Output the [X, Y] coordinate of the center of the cell containing the given text.  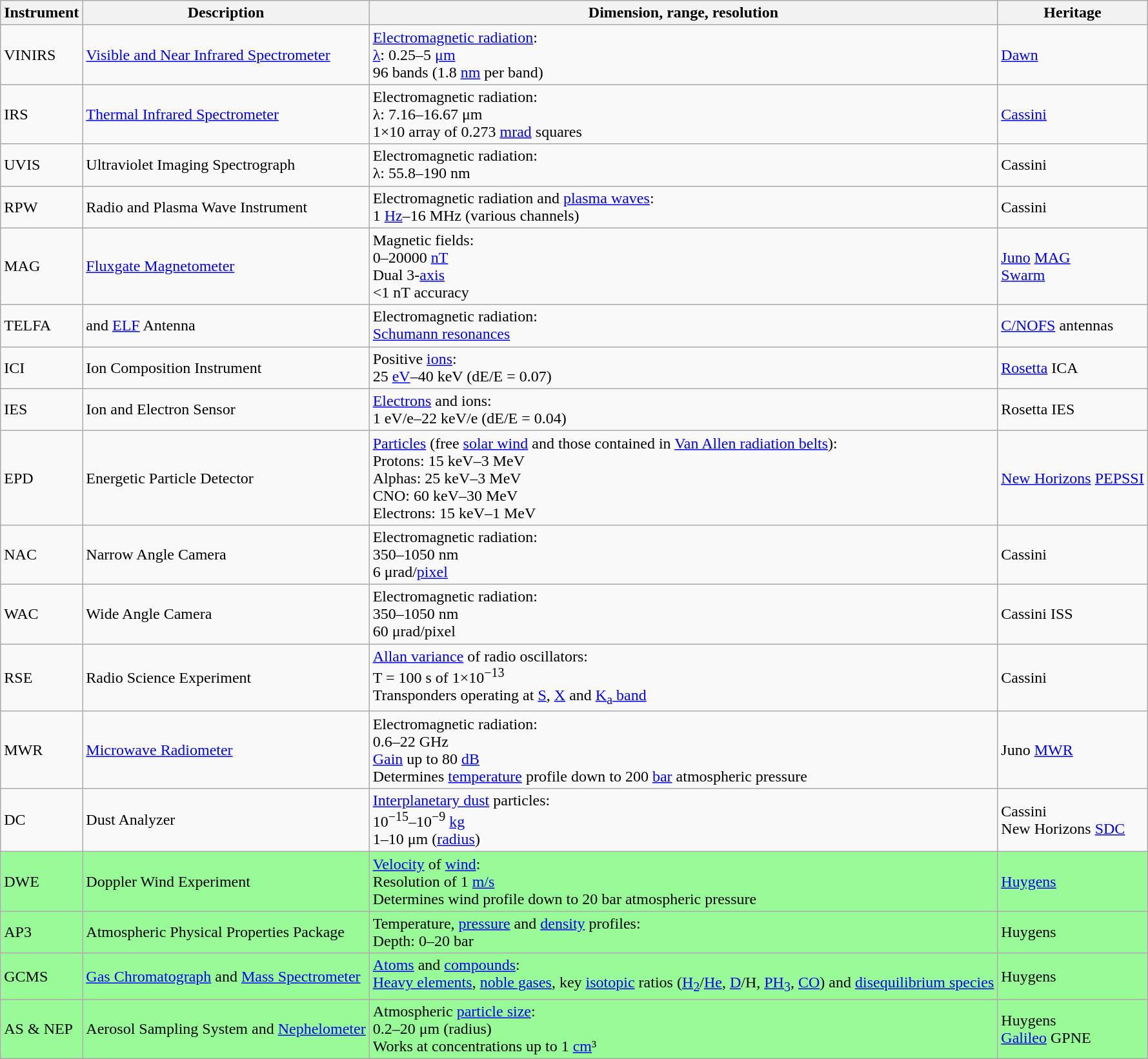
Energetic Particle Detector [226, 478]
Electromagnetic radiation:λ: 7.16–16.67 μm1×10 array of 0.273 mrad squares [683, 114]
New Horizons PEPSSI [1072, 478]
Ion Composition Instrument [226, 368]
Wide Angle Camera [226, 614]
Microwave Radiometer [226, 750]
Visible and Near Infrared Spectrometer [226, 55]
Electrons and ions:1 eV/e–22 keV/e (dE/E = 0.04) [683, 409]
DC [41, 820]
Atmospheric Physical Properties Package [226, 932]
Dust Analyzer [226, 820]
EPD [41, 478]
Atoms and compounds:Heavy elements, noble gases, key isotopic ratios (H2/He, D/H, PH3, CO) and disequilibrium species [683, 976]
Atmospheric particle size:0.2–20 μm (radius)Works at concentrations up to 1 cm³ [683, 1029]
Fluxgate Magnetometer [226, 266]
TELFA [41, 325]
Electromagnetic radiation:Schumann resonances [683, 325]
Instrument [41, 13]
Description [226, 13]
NAC [41, 554]
RPW [41, 207]
Temperature, pressure and density profiles:Depth: 0–20 bar [683, 932]
and ELF Antenna [226, 325]
Radio Science Experiment [226, 678]
Radio and Plasma Wave Instrument [226, 207]
Rosetta ICA [1072, 368]
GCMS [41, 976]
Juno MAGSwarm [1072, 266]
Gas Chromatograph and Mass Spectrometer [226, 976]
IES [41, 409]
Electromagnetic radiation:350–1050 nm6 μrad/pixel [683, 554]
DWE [41, 882]
C/NOFS antennas [1072, 325]
Aerosol Sampling System and Nephelometer [226, 1029]
Cassini ISS [1072, 614]
Allan variance of radio oscillators:T = 100 s of 1×10−13Transponders operating at S, X and Ka band [683, 678]
Electromagnetic radiation:λ: 0.25–5 μm96 bands (1.8 nm per band) [683, 55]
Thermal Infrared Spectrometer [226, 114]
UVIS [41, 165]
VINIRS [41, 55]
Heritage [1072, 13]
Electromagnetic radiation:0.6–22 GHz Gain up to 80 dBDetermines temperature profile down to 200 bar atmospheric pressure [683, 750]
MWR [41, 750]
WAC [41, 614]
Cassini New Horizons SDC [1072, 820]
Narrow Angle Camera [226, 554]
Ion and Electron Sensor [226, 409]
Electromagnetic radiation and plasma waves:1 Hz–16 MHz (various channels) [683, 207]
ICI [41, 368]
AS & NEP [41, 1029]
RSE [41, 678]
Positive ions:25 eV–40 keV (dE/E = 0.07) [683, 368]
Doppler Wind Experiment [226, 882]
AP3 [41, 932]
Magnetic fields:0–20000 nTDual 3-axis<1 nT accuracy [683, 266]
Ultraviolet Imaging Spectrograph [226, 165]
MAG [41, 266]
Dawn [1072, 55]
Electromagnetic radiation:350–1050 nm60 μrad/pixel [683, 614]
Rosetta IES [1072, 409]
Dimension, range, resolution [683, 13]
Huygens Galileo GPNE [1072, 1029]
Interplanetary dust particles:10−15–10−9 kg1–10 μm (radius) [683, 820]
Electromagnetic radiation:λ: 55.8–190 nm [683, 165]
Juno MWR [1072, 750]
Velocity of wind:Resolution of 1 m/sDetermines wind profile down to 20 bar atmospheric pressure [683, 882]
IRS [41, 114]
